Search for the cell housing the specified text and yield its (X, Y) center coordinate. 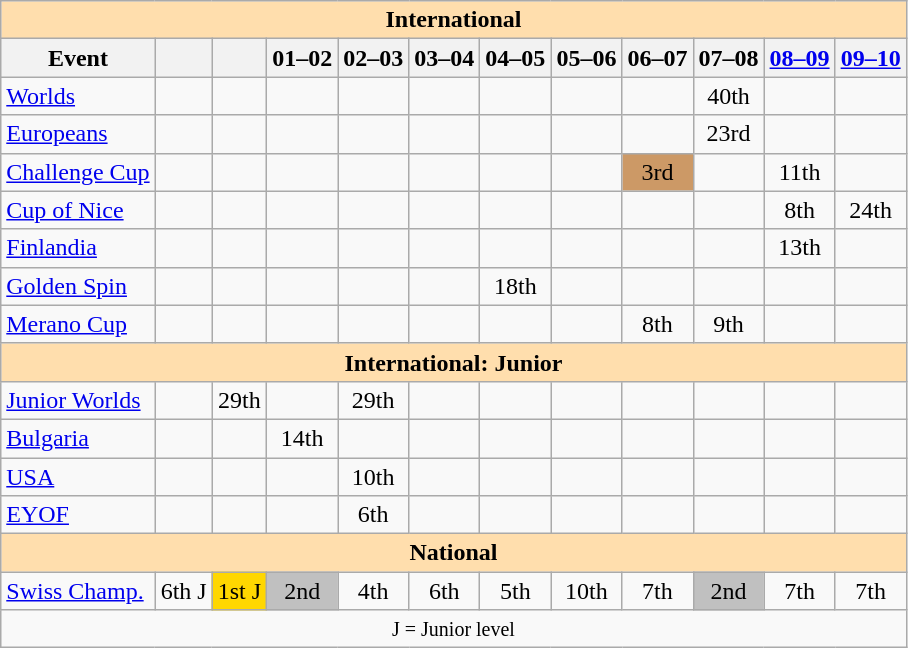
08–09 (800, 58)
1st J (239, 591)
EYOF (78, 515)
Worlds (78, 96)
14th (302, 438)
International: Junior (454, 362)
05–06 (586, 58)
USA (78, 477)
01–02 (302, 58)
4th (374, 591)
International (454, 20)
9th (728, 324)
Challenge Cup (78, 172)
06–07 (658, 58)
Junior Worlds (78, 400)
09–10 (870, 58)
J = Junior level (454, 629)
40th (728, 96)
18th (516, 286)
07–08 (728, 58)
3rd (658, 172)
Golden Spin (78, 286)
03–04 (444, 58)
Bulgaria (78, 438)
24th (870, 210)
6th J (184, 591)
Event (78, 58)
Finlandia (78, 248)
11th (800, 172)
Cup of Nice (78, 210)
04–05 (516, 58)
Swiss Champ. (78, 591)
Europeans (78, 134)
13th (800, 248)
5th (516, 591)
National (454, 553)
23rd (728, 134)
Merano Cup (78, 324)
02–03 (374, 58)
